Pinpoint the cell where the given text exists, returning its (X, Y) midpoint coordinate. 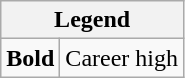
Bold (30, 58)
Career high (122, 58)
Legend (92, 20)
